From the cell containing the given text, extract its center point as (x, y) coordinate. 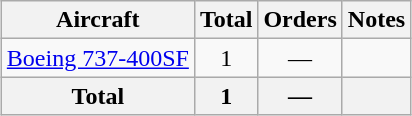
Notes (376, 20)
Boeing 737-400SF (98, 58)
Orders (300, 20)
Aircraft (98, 20)
